Find where the given text appears and provide that cell's center as [X, Y] coordinate. 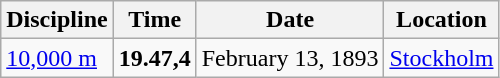
Time [154, 20]
Discipline [57, 20]
Location [442, 20]
19.47,4 [154, 58]
Stockholm [442, 58]
February 13, 1893 [290, 58]
Date [290, 20]
10,000 m [57, 58]
